Return the (X, Y) coordinate for the center point of the cell that contains the specified text.  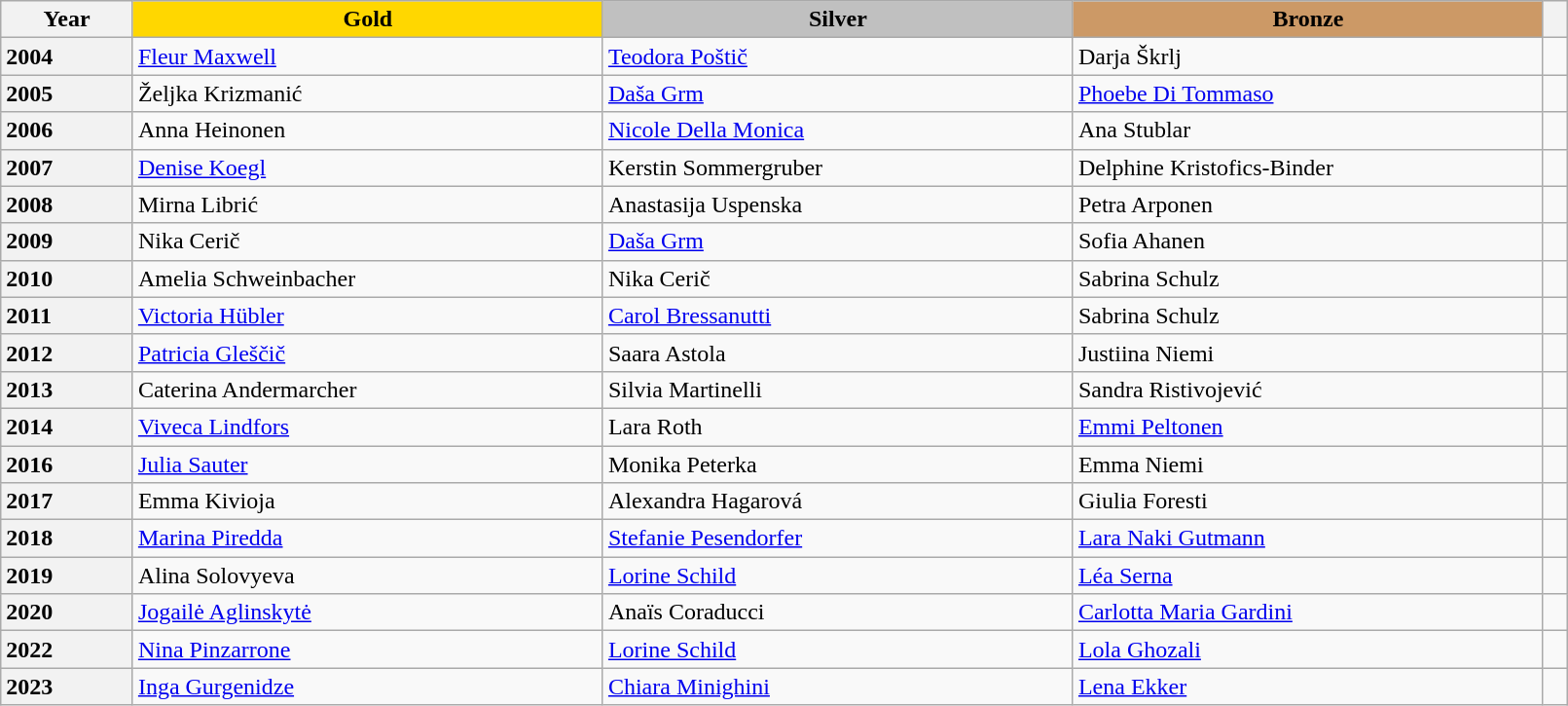
Lara Roth (837, 427)
Caterina Andermarcher (368, 390)
Chiara Minighini (837, 687)
Emmi Peltonen (1308, 427)
Sandra Ristivojević (1308, 390)
Anna Heinonen (368, 130)
Sofia Ahanen (1308, 242)
Carol Bressanutti (837, 316)
2023 (67, 687)
Patricia Gleščič (368, 353)
Julia Sauter (368, 464)
Teodora Poštič (837, 56)
Anastasija Uspenska (837, 204)
Alexandra Hagarová (837, 502)
2018 (67, 539)
Ana Stublar (1308, 130)
2019 (67, 576)
2010 (67, 279)
2016 (67, 464)
Silver (837, 19)
2017 (67, 502)
Anaïs Coraducci (837, 613)
Amelia Schweinbacher (368, 279)
Silvia Martinelli (837, 390)
2011 (67, 316)
Petra Arponen (1308, 204)
Nina Pinzarrone (368, 650)
Kerstin Sommergruber (837, 167)
2014 (67, 427)
Justiina Niemi (1308, 353)
Lena Ekker (1308, 687)
Darja Škrlj (1308, 56)
2020 (67, 613)
2006 (67, 130)
Phoebe Di Tommaso (1308, 93)
2012 (67, 353)
Bronze (1308, 19)
Saara Astola (837, 353)
Monika Peterka (837, 464)
Léa Serna (1308, 576)
Delphine Kristofics-Binder (1308, 167)
Year (67, 19)
Giulia Foresti (1308, 502)
2009 (67, 242)
2022 (67, 650)
Emma Kivioja (368, 502)
Viveca Lindfors (368, 427)
Željka Krizmanić (368, 93)
Alina Solovyeva (368, 576)
Lara Naki Gutmann (1308, 539)
2013 (67, 390)
2004 (67, 56)
Nicole Della Monica (837, 130)
Lola Ghozali (1308, 650)
Jogailė Aglinskytė (368, 613)
Carlotta Maria Gardini (1308, 613)
Emma Niemi (1308, 464)
Mirna Librić (368, 204)
Stefanie Pesendorfer (837, 539)
Gold (368, 19)
Denise Koegl (368, 167)
Victoria Hübler (368, 316)
2005 (67, 93)
Marina Piredda (368, 539)
Inga Gurgenidze (368, 687)
Fleur Maxwell (368, 56)
2007 (67, 167)
2008 (67, 204)
